Output the (x, y) coordinate of the center of the cell containing the given text.  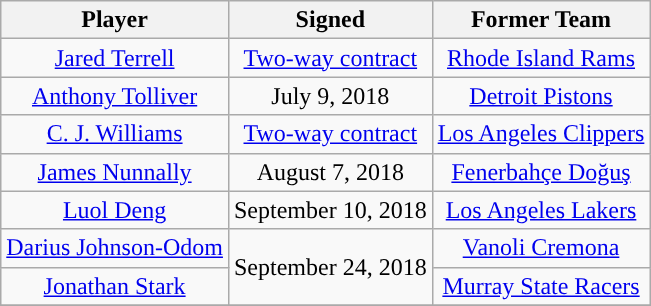
July 9, 2018 (330, 96)
Player (115, 20)
Fenerbahçe Doğuş (541, 172)
Signed (330, 20)
Murray State Racers (541, 286)
Luol Deng (115, 210)
James Nunnally (115, 172)
Los Angeles Clippers (541, 134)
Jonathan Stark (115, 286)
Anthony Tolliver (115, 96)
August 7, 2018 (330, 172)
Detroit Pistons (541, 96)
September 10, 2018 (330, 210)
Rhode Island Rams (541, 58)
Jared Terrell (115, 58)
C. J. Williams (115, 134)
Vanoli Cremona (541, 248)
Los Angeles Lakers (541, 210)
Darius Johnson-Odom (115, 248)
Former Team (541, 20)
September 24, 2018 (330, 267)
